Capture the cell that displays the provided text and extract its (X, Y) central coordinate. 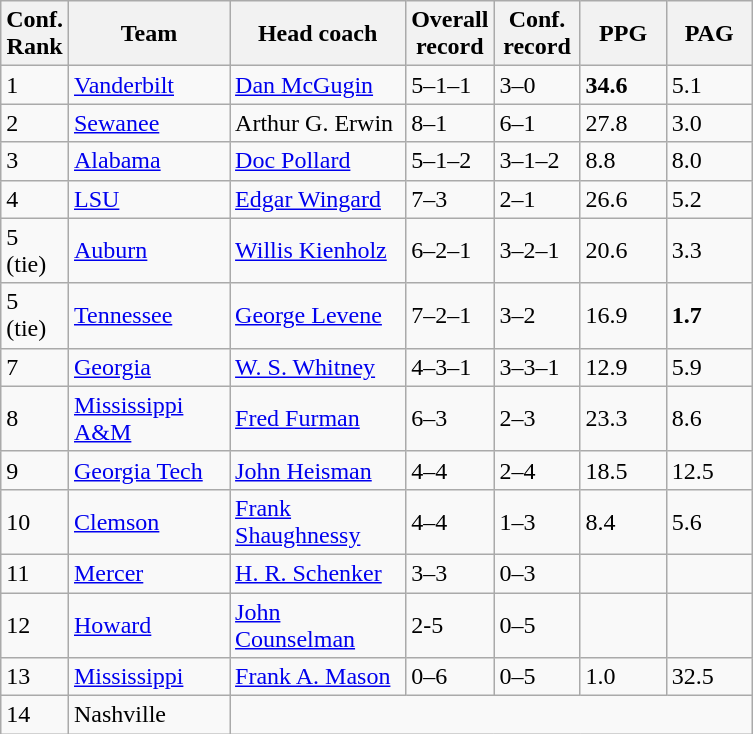
16.9 (623, 316)
3–2 (537, 316)
5.2 (709, 199)
8.8 (623, 161)
7–2–1 (450, 316)
John Counselman (318, 624)
8.0 (709, 161)
Sewanee (148, 123)
18.5 (623, 470)
8–1 (450, 123)
PAG (709, 34)
Mississippi (148, 677)
Edgar Wingard (318, 199)
0–3 (537, 573)
3–3 (450, 573)
2 (35, 123)
Nashville (148, 715)
7 (35, 367)
Tennessee (148, 316)
8 (35, 418)
Doc Pollard (318, 161)
2–1 (537, 199)
Howard (148, 624)
12.9 (623, 367)
3–2–1 (537, 250)
Alabama (148, 161)
5.6 (709, 522)
9 (35, 470)
Conf. Rank (35, 34)
1.7 (709, 316)
5–1–1 (450, 85)
6–1 (537, 123)
2–3 (537, 418)
27.8 (623, 123)
Overall record (450, 34)
3–0 (537, 85)
7–3 (450, 199)
8.6 (709, 418)
Willis Kienholz (318, 250)
Auburn (148, 250)
3.0 (709, 123)
2–4 (537, 470)
Team (148, 34)
8.4 (623, 522)
3.3 (709, 250)
Head coach (318, 34)
Vanderbilt (148, 85)
6–2–1 (450, 250)
5–1–2 (450, 161)
Clemson (148, 522)
LSU (148, 199)
14 (35, 715)
Conf. record (537, 34)
32.5 (709, 677)
11 (35, 573)
George Levene (318, 316)
W. S. Whitney (318, 367)
2-5 (450, 624)
Fred Furman (318, 418)
4–3–1 (450, 367)
26.6 (623, 199)
34.6 (623, 85)
12.5 (709, 470)
John Heisman (318, 470)
23.3 (623, 418)
0–6 (450, 677)
1 (35, 85)
5.9 (709, 367)
PPG (623, 34)
6–3 (450, 418)
1.0 (623, 677)
Georgia (148, 367)
4 (35, 199)
3–3–1 (537, 367)
13 (35, 677)
Frank A. Mason (318, 677)
Georgia Tech (148, 470)
20.6 (623, 250)
3–1–2 (537, 161)
3 (35, 161)
Mercer (148, 573)
Frank Shaughnessy (318, 522)
10 (35, 522)
Mississippi A&M (148, 418)
H. R. Schenker (318, 573)
12 (35, 624)
Dan McGugin (318, 85)
Arthur G. Erwin (318, 123)
1–3 (537, 522)
5.1 (709, 85)
